Detect which cell encompasses the target text, then output its [x, y] center coordinate. 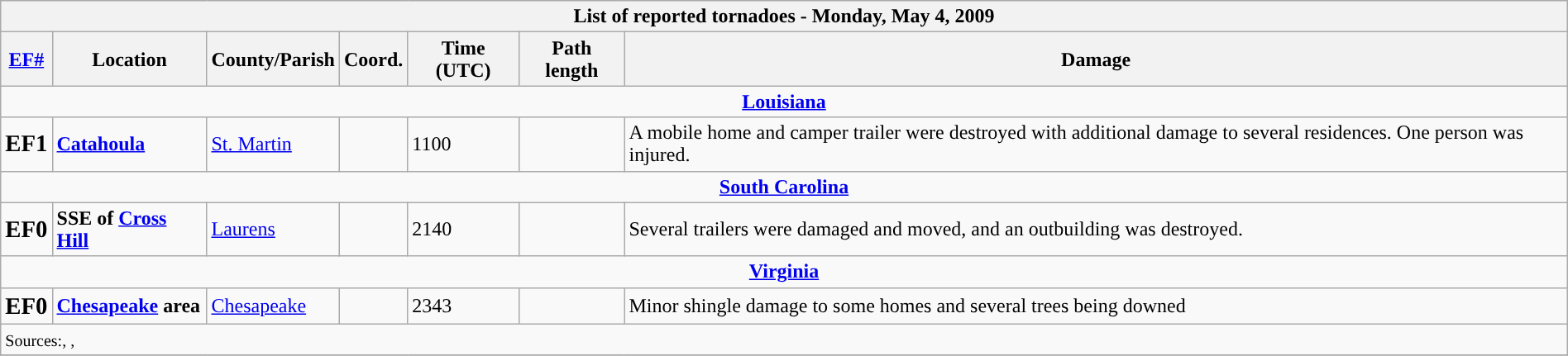
EF# [26, 59]
Louisiana [784, 102]
1100 [463, 144]
Chesapeake [273, 306]
2343 [463, 306]
County/Parish [273, 59]
Virginia [784, 272]
Path length [572, 59]
Coord. [373, 59]
Sources:, , [784, 339]
St. Martin [273, 144]
South Carolina [784, 187]
Time (UTC) [463, 59]
A mobile home and camper trailer were destroyed with additional damage to several residences. One person was injured. [1096, 144]
SSE of Cross Hill [129, 230]
2140 [463, 230]
Location [129, 59]
Several trailers were damaged and moved, and an outbuilding was destroyed. [1096, 230]
EF1 [26, 144]
Damage [1096, 59]
List of reported tornadoes - Monday, May 4, 2009 [784, 17]
Catahoula [129, 144]
Laurens [273, 230]
Chesapeake area [129, 306]
Minor shingle damage to some homes and several trees being downed [1096, 306]
